Pinpoint the cell where the given text exists, returning its [X, Y] midpoint coordinate. 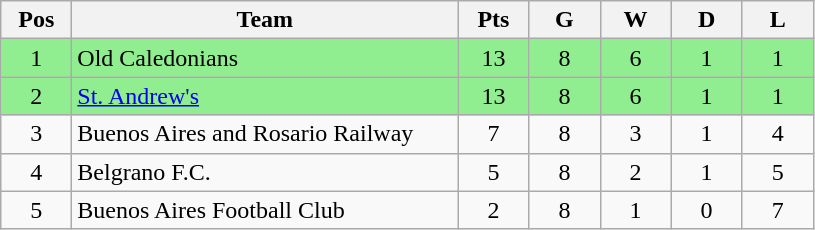
W [636, 20]
Buenos Aires and Rosario Railway [265, 134]
D [706, 20]
Pts [494, 20]
Team [265, 20]
Belgrano F.C. [265, 172]
Old Caledonians [265, 58]
St. Andrew's [265, 96]
Pos [36, 20]
L [778, 20]
Buenos Aires Football Club [265, 210]
G [564, 20]
0 [706, 210]
